Capture the cell that displays the provided text and extract its (x, y) central coordinate. 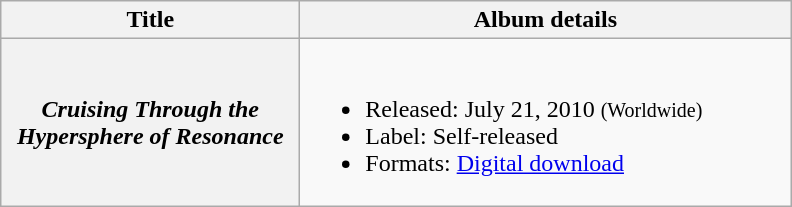
Released: July 21, 2010 (Worldwide)Label: Self-releasedFormats: Digital download (546, 122)
Album details (546, 20)
Title (150, 20)
Cruising Through the Hypersphere of Resonance (150, 122)
